Return the (X, Y) coordinate for the center point of the cell that contains the specified text.  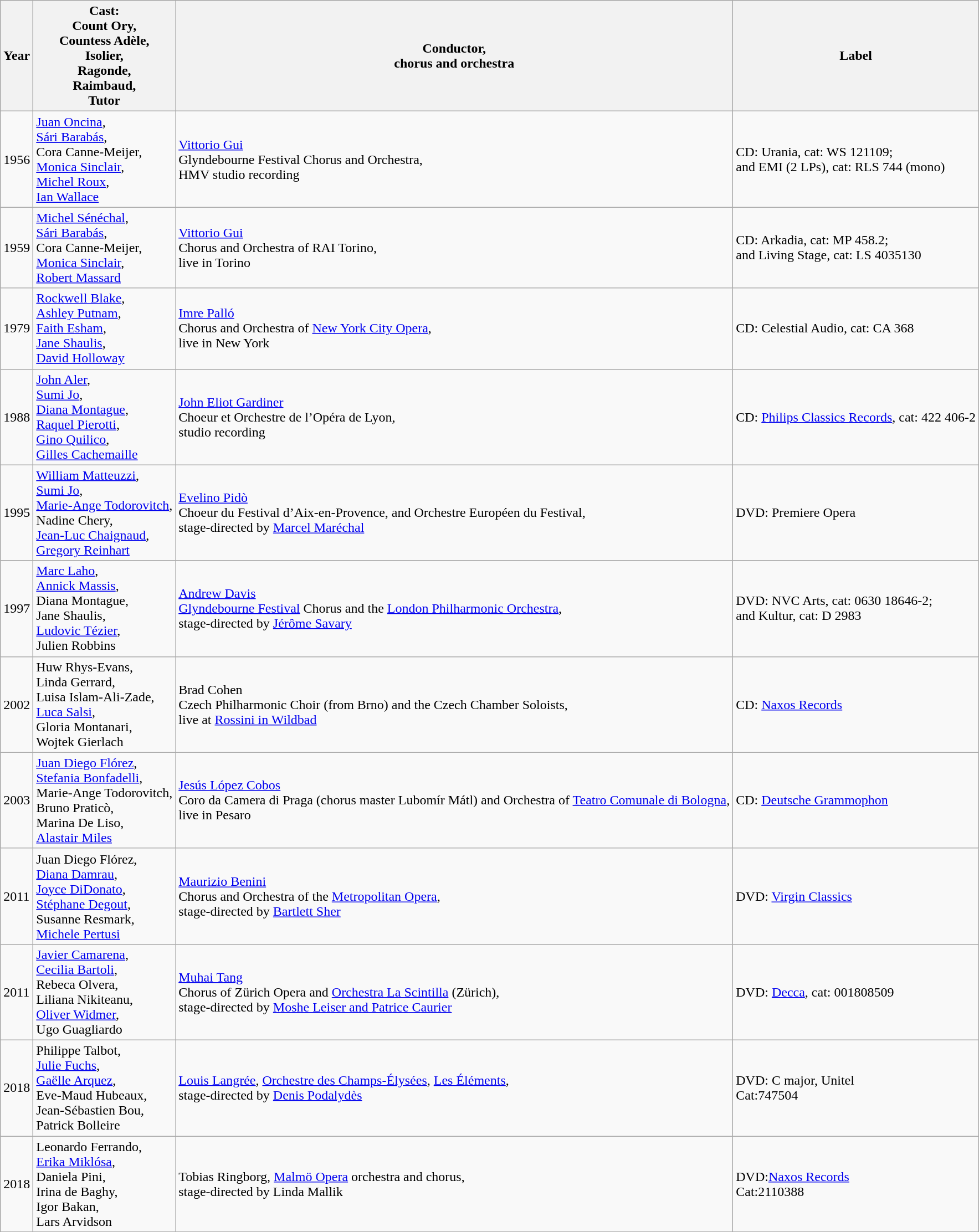
Muhai TangChorus of Zürich Opera and Orchestra La Scintilla (Zürich),stage-directed by Moshe Leiser and Patrice Caurier (454, 992)
Tobias Ringborg, Malmö Opera orchestra and chorus,stage-directed by Linda Mallik (454, 1183)
Cast:Count Ory,Countess Adèle,Isolier,Ragonde,Raimbaud,Tutor (104, 56)
Year (17, 56)
1988 (17, 417)
DVD: Decca, cat: 001808509 (856, 992)
CD: Arkadia, cat: MP 458.2;and Living Stage, cat: LS 4035130 (856, 248)
2003 (17, 800)
Philippe Talbot,Julie Fuchs,Gaëlle Arquez,Eve-Maud Hubeaux,Jean-Sébastien Bou,Patrick Bolleire (104, 1088)
Imre PallóChorus and Orchestra of New York City Opera,live in New York (454, 328)
CD: Urania, cat: WS 121109;and EMI (2 LPs), cat: RLS 744 (mono) (856, 160)
CD: Celestial Audio, cat: CA 368 (856, 328)
Andrew DavisGlyndebourne Festival Chorus and the London Philharmonic Orchestra,stage-directed by Jérôme Savary (454, 608)
Marc Laho,Annick Massis,Diana Montague,Jane Shaulis,Ludovic Tézier,Julien Robbins (104, 608)
Vittorio GuiGlyndebourne Festival Chorus and Orchestra,HMV studio recording (454, 160)
CD: Naxos Records (856, 705)
Juan Diego Flórez,Diana Damrau,Joyce DiDonato,Stéphane Degout,Susanne Resmark,Michele Pertusi (104, 896)
Label (856, 56)
Evelino PidòChoeur du Festival d’Aix-en-Provence, and Orchestre Européen du Festival,stage-directed by Marcel Maréchal (454, 513)
CD: Deutsche Grammophon (856, 800)
1997 (17, 608)
John Aler,Sumi Jo,Diana Montague,Raquel Pierotti,Gino Quilico,Gilles Cachemaille (104, 417)
John Eliot GardinerChoeur et Orchestre de l’Opéra de Lyon,studio recording (454, 417)
Javier Camarena,Cecilia Bartoli,Rebeca Olvera,Liliana Nikiteanu,Oliver Widmer,Ugo Guagliardo (104, 992)
Juan Diego Flórez,Stefania Bonfadelli,Marie-Ange Todorovitch,Bruno Praticò,Marina De Liso,Alastair Miles (104, 800)
DVD: C major, UnitelCat:747504 (856, 1088)
Conductor,chorus and orchestra (454, 56)
Jesús López CobosCoro da Camera di Praga (chorus master Lubomír Mátl) and Orchestra of Teatro Comunale di Bologna,live in Pesaro (454, 800)
Huw Rhys-Evans,Linda Gerrard,Luisa Islam-Ali-Zade,Luca Salsi,Gloria Montanari,Wojtek Gierlach (104, 705)
Louis Langrée, Orchestre des Champs-Élysées, Les Éléments,stage-directed by Denis Podalydès (454, 1088)
2002 (17, 705)
Michel Sénéchal,Sári Barabás,Cora Canne-Meijer,Monica Sinclair,Robert Massard (104, 248)
Rockwell Blake,Ashley Putnam,Faith Esham,Jane Shaulis,David Holloway (104, 328)
Brad CohenCzech Philharmonic Choir (from Brno) and the Czech Chamber Soloists,live at Rossini in Wildbad (454, 705)
1995 (17, 513)
DVD: Premiere Opera (856, 513)
CD: Philips Classics Records, cat: 422 406-2 (856, 417)
1959 (17, 248)
DVD: Virgin Classics (856, 896)
DVD:Naxos RecordsCat:2110388 (856, 1183)
William Matteuzzi,Sumi Jo,Marie-Ange Todorovitch,Nadine Chery,Jean-Luc Chaignaud,Gregory Reinhart (104, 513)
Juan Oncina,Sári Barabás,Cora Canne-Meijer,Monica Sinclair,Michel Roux,Ian Wallace (104, 160)
1956 (17, 160)
1979 (17, 328)
Leonardo Ferrando,Erika Miklósa,Daniela Pini,Irina de Baghy,Igor Bakan, Lars Arvidson (104, 1183)
Vittorio GuiChorus and Orchestra of RAI Torino,live in Torino (454, 248)
Maurizio BeniniChorus and Orchestra of the Metropolitan Opera,stage-directed by Bartlett Sher (454, 896)
DVD: NVC Arts, cat: 0630 18646-2;and Kultur, cat: D 2983 (856, 608)
